Extract the (x, y) coordinate from the center of the cell holding the provided text.  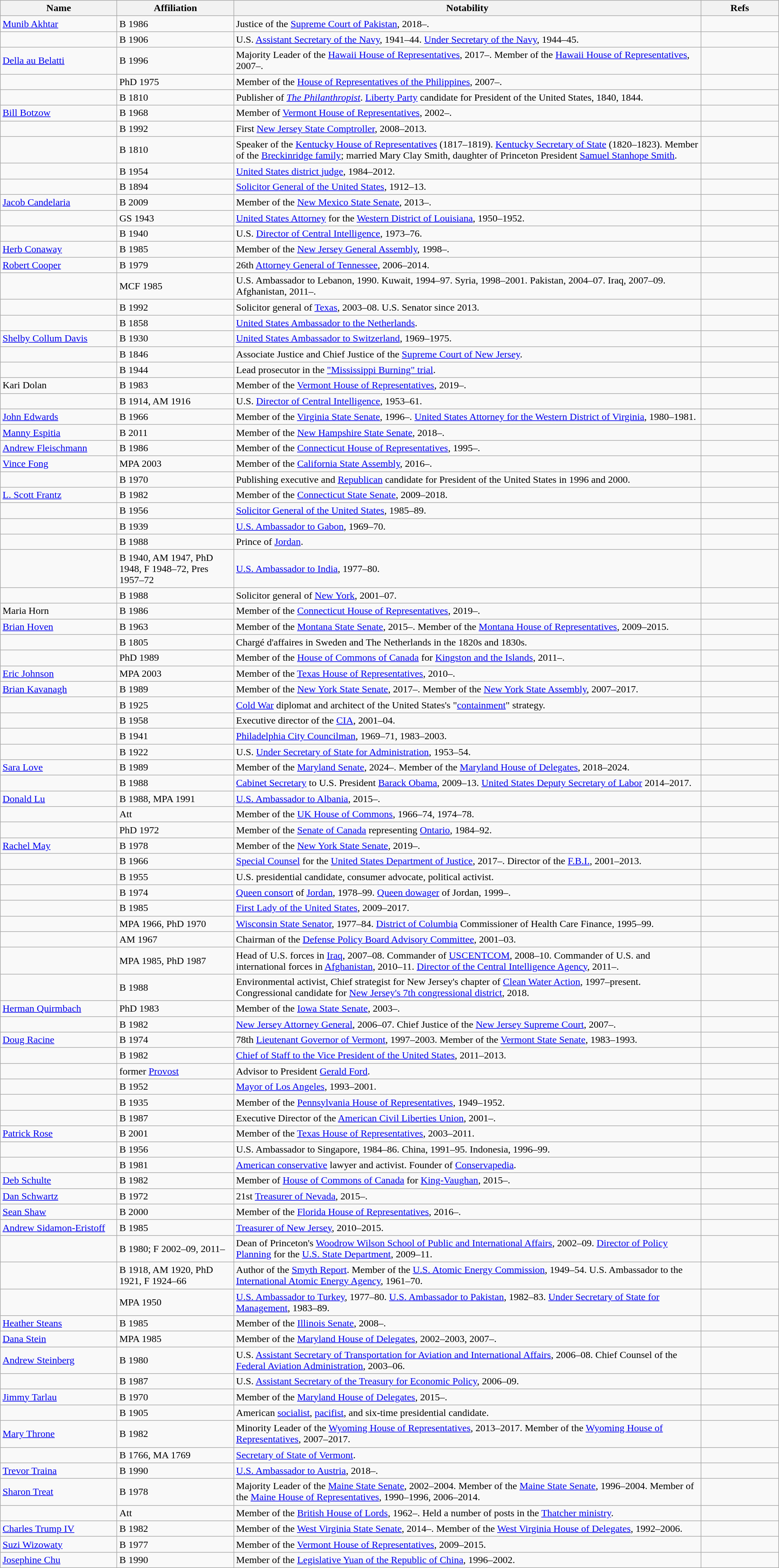
B 1983 (175, 385)
Charles Trump IV (59, 1529)
Refs (740, 8)
Member of the New Jersey General Assembly, 1998–. (468, 249)
Majority Leader of the Hawaii House of Representatives, 2017–. Member of the Hawaii House of Representatives, 2007–. (468, 61)
First Lady of the United States, 2009–2017. (468, 908)
U.S. Assistant Secretary of the Treasury for Economic Policy, 2006–09. (468, 1381)
26th Attorney General of Tennessee, 2006–2014. (468, 265)
B 2001 (175, 1134)
Della au Belatti (59, 61)
United States Attorney for the Western District of Louisiana, 1950–1952. (468, 218)
MCF 1985 (175, 286)
Member of the House of Representatives of the Philippines, 2007–. (468, 82)
B 1963 (175, 627)
Member of the UK House of Commons, 1966–74, 1974–78. (468, 814)
Andrew Sidamon-Eristoff (59, 1227)
Wisconsin State Senator, 1977–84. District of Columbia Commissioner of Health Care Finance, 1995–99. (468, 924)
Secretary of State of Vermont. (468, 1455)
Patrick Rose (59, 1134)
B 1846 (175, 354)
Solicitor general of Texas, 2003–08. U.S. Senator since 2013. (468, 307)
Robert Cooper (59, 265)
Brian Hoven (59, 627)
Mary Throne (59, 1434)
Treasurer of New Jersey, 2010–2015. (468, 1227)
Solicitor General of the United States, 1912–13. (468, 187)
Deb Schulte (59, 1181)
Chairman of the Defense Policy Board Advisory Committee, 2001–03. (468, 939)
B 1958 (175, 720)
Member of the Connecticut House of Representatives, 1995–. (468, 448)
21st Treasurer of Nevada, 2015–. (468, 1196)
B 1906 (175, 39)
B 1944 (175, 370)
MPA 1985, PhD 1987 (175, 961)
B 1952 (175, 1087)
Bill Botzow (59, 113)
Dana Stein (59, 1339)
Name (59, 8)
B 1805 (175, 642)
B 2011 (175, 432)
B 2000 (175, 1212)
B 1968 (175, 113)
MPA 1966, PhD 1970 (175, 924)
Member of House of Commons of Canada for King-Vaughan, 2015–. (468, 1181)
B 1954 (175, 171)
Sara Love (59, 768)
Trevor Traina (59, 1471)
Member of the Legislative Yuan of the Republic of China, 1996–2002. (468, 1560)
Publishing executive and Republican candidate for President of the United States in 1996 and 2000. (468, 480)
B 1980; F 2002–09, 2011– (175, 1248)
78th Lieutenant Governor of Vermont, 1997–2003. Member of the Vermont State Senate, 1983–1993. (468, 1040)
Special Counsel for the United States Department of Justice, 2017–. Director of the F.B.I., 2001–2013. (468, 861)
Member of the Texas House of Representatives, 2003–2011. (468, 1134)
B 1941 (175, 736)
United States Ambassador to the Netherlands. (468, 323)
Advisor to President Gerald Ford. (468, 1071)
Chargé d'affaires in Sweden and The Netherlands in the 1820s and 1830s. (468, 642)
Maria Horn (59, 611)
L. Scott Frantz (59, 495)
B 1972 (175, 1196)
Shelby Collum Davis (59, 339)
B 1988, MPA 1991 (175, 799)
Mayor of Los Angeles, 1993–2001. (468, 1087)
Solicitor General of the United States, 1985–89. (468, 511)
Member of the New York State Senate, 2019–. (468, 846)
B 1766, MA 1769 (175, 1455)
Author of the Smyth Report. Member of the U.S. Atomic Energy Commission, 1949–54. U.S. Ambassador to the International Atomic Energy Agency, 1961–70. (468, 1275)
Member of the Connecticut House of Representatives, 2019–. (468, 611)
Andrew Fleischmann (59, 448)
U.S. Ambassador to Lebanon, 1990. Kuwait, 1994–97. Syria, 1998–2001. Pakistan, 2004–07. Iraq, 2007–09. Afghanistan, 2011–. (468, 286)
Minority Leader of the Wyoming House of Representatives, 2013–2017. Member of the Wyoming House of Representatives, 2007–2017. (468, 1434)
PhD 1983 (175, 1008)
Associate Justice and Chief Justice of the Supreme Court of New Jersey. (468, 354)
Member of the Maryland Senate, 2024–. Member of the Maryland House of Delegates, 2018–2024. (468, 768)
former Provost (175, 1071)
Member of the New Mexico State Senate, 2013–. (468, 202)
PhD 1972 (175, 830)
B 1977 (175, 1544)
Member of Vermont House of Representatives, 2002–. (468, 113)
Cabinet Secretary to U.S. President Barack Obama, 2009–13. United States Deputy Secretary of Labor 2014–2017. (468, 783)
New Jersey Attorney General, 2006–07. Chief Justice of the New Jersey Supreme Court, 2007–. (468, 1024)
Member of the California State Assembly, 2016–. (468, 463)
Eric Johnson (59, 673)
Cold War diplomat and architect of the United States's "containment" strategy. (468, 705)
Member of the Illinois Senate, 2008–. (468, 1324)
United States Ambassador to Switzerland, 1969–1975. (468, 339)
B 1905 (175, 1413)
Manny Espitia (59, 432)
MPA 1985 (175, 1339)
Vince Fong (59, 463)
Sean Shaw (59, 1212)
B 1996 (175, 61)
B 1918, AM 1920, PhD 1921, F 1924–66 (175, 1275)
B 1925 (175, 705)
Member of the Maryland House of Delegates, 2015–. (468, 1397)
B 1914, AM 1916 (175, 401)
Executive Director of the American Civil Liberties Union, 2001–. (468, 1118)
Member of the Pennsylvania House of Representatives, 1949–1952. (468, 1102)
John Edwards (59, 417)
U.S. Director of Central Intelligence, 1953–61. (468, 401)
Member of the Senate of Canada representing Ontario, 1984–92. (468, 830)
B 1930 (175, 339)
Member of the Connecticut State Senate, 2009–2018. (468, 495)
B 1955 (175, 877)
Jacob Candelaria (59, 202)
U.S. Ambassador to Gabon, 1969–70. (468, 526)
Member of the House of Commons of Canada for Kingston and the Islands, 2011–. (468, 658)
Queen consort of Jordan, 1978–99. Queen dowager of Jordan, 1999–. (468, 892)
Member of the Montana State Senate, 2015–. Member of the Montana House of Representatives, 2009–2015. (468, 627)
B 1858 (175, 323)
B 1979 (175, 265)
Member of the Texas House of Representatives, 2010–. (468, 673)
U.S. presidential candidate, consumer advocate, political activist. (468, 877)
Member of the Maryland House of Delegates, 2002–2003, 2007–. (468, 1339)
Philadelphia City Councilman, 1969–71, 1983–2003. (468, 736)
Member of the Iowa State Senate, 2003–. (468, 1008)
U.S. Director of Central Intelligence, 1973–76. (468, 234)
Solicitor general of New York, 2001–07. (468, 595)
B 1939 (175, 526)
Member of the Vermont House of Representatives, 2009–2015. (468, 1544)
Suzi Wizowaty (59, 1544)
Executive director of the CIA, 2001–04. (468, 720)
U.S. Ambassador to Turkey, 1977–80. U.S. Ambassador to Pakistan, 1982–83. Under Secretary of State for Management, 1983–89. (468, 1302)
B 1894 (175, 187)
Sharon Treat (59, 1492)
U.S. Ambassador to Singapore, 1984–86. China, 1991–95. Indonesia, 1996–99. (468, 1149)
Notability (468, 8)
B 1940, AM 1947, PhD 1948, F 1948–72, Pres 1957–72 (175, 569)
Member of the Florida House of Representatives, 2016–. (468, 1212)
B 1922 (175, 752)
Dan Schwartz (59, 1196)
Rachel May (59, 846)
Affiliation (175, 8)
B 1981 (175, 1165)
Josephine Chu (59, 1560)
Publisher of The Philanthropist. Liberty Party candidate for President of the United States, 1840, 1844. (468, 97)
American socialist, pacifist, and six-time presidential candidate. (468, 1413)
Doug Racine (59, 1040)
Herb Conaway (59, 249)
Jimmy Tarlau (59, 1397)
American conservative lawyer and activist. Founder of Conservapedia. (468, 1165)
Prince of Jordan. (468, 542)
Member of the Vermont House of Representatives, 2019–. (468, 385)
Justice of the Supreme Court of Pakistan, 2018–. (468, 24)
Andrew Steinberg (59, 1360)
B 1980 (175, 1360)
Munib Akhtar (59, 24)
PhD 1975 (175, 82)
Donald Lu (59, 799)
AM 1967 (175, 939)
B 2009 (175, 202)
Member of the West Virginia State Senate, 2014–. Member of the West Virginia House of Delegates, 1992–2006. (468, 1529)
Member of the British House of Lords, 1962–. Held a number of posts in the Thatcher ministry. (468, 1513)
U.S. Ambassador to Austria, 2018–. (468, 1471)
Lead prosecutor in the "Mississippi Burning" trial. (468, 370)
U.S. Ambassador to Albania, 2015–. (468, 799)
Herman Quirmbach (59, 1008)
PhD 1989 (175, 658)
Member of the New York State Senate, 2017–. Member of the New York State Assembly, 2007–2017. (468, 689)
Brian Kavanagh (59, 689)
B 1940 (175, 234)
MPA 1950 (175, 1302)
Chief of Staff to the Vice President of the United States, 2011–2013. (468, 1056)
Kari Dolan (59, 385)
B 1935 (175, 1102)
GS 1943 (175, 218)
U.S. Under Secretary of State for Administration, 1953–54. (468, 752)
U.S. Ambassador to India, 1977–80. (468, 569)
Heather Steans (59, 1324)
Member of the Virginia State Senate, 1996–. United States Attorney for the Western District of Virginia, 1980–1981. (468, 417)
First New Jersey State Comptroller, 2008–2013. (468, 129)
Member of the New Hampshire State Senate, 2018–. (468, 432)
U.S. Assistant Secretary of the Navy, 1941–44. Under Secretary of the Navy, 1944–45. (468, 39)
United States district judge, 1984–2012. (468, 171)
